Scan for the cell matching the given text and deliver its [X, Y] coordinate at center. 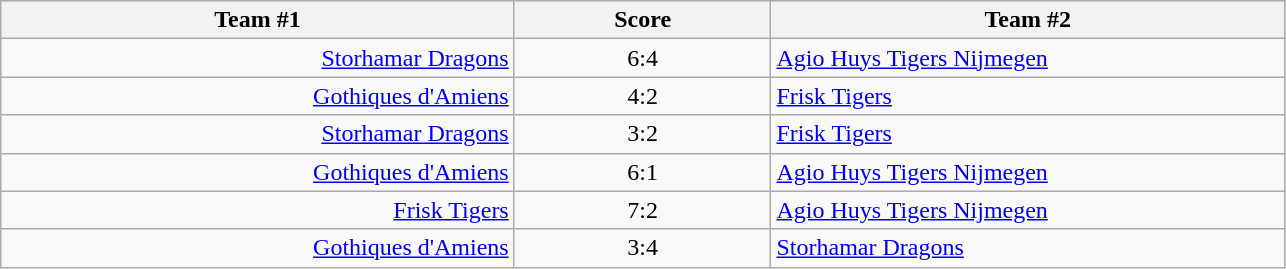
Team #1 [258, 20]
6:1 [642, 172]
7:2 [642, 210]
3:2 [642, 134]
6:4 [642, 58]
3:4 [642, 248]
Team #2 [1028, 20]
Score [642, 20]
4:2 [642, 96]
